Return the [x, y] coordinate for the center point of the cell that contains the specified text.  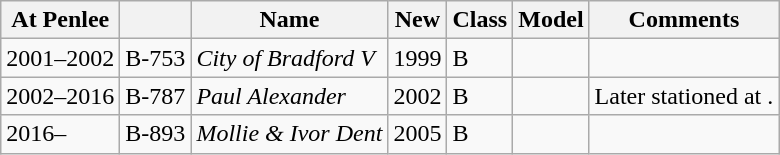
Model [551, 20]
City of Bradford V [290, 58]
Mollie & Ivor Dent [290, 134]
2002–2016 [60, 96]
2016– [60, 134]
2001–2002 [60, 58]
New [418, 20]
2005 [418, 134]
B-753 [156, 58]
2002 [418, 96]
Class [480, 20]
At Penlee [60, 20]
B-787 [156, 96]
1999 [418, 58]
Later stationed at . [684, 96]
Comments [684, 20]
Paul Alexander [290, 96]
B-893 [156, 134]
Name [290, 20]
